Capture the cell that displays the provided text and extract its [X, Y] central coordinate. 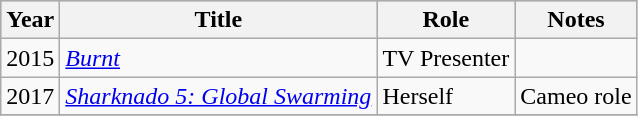
Sharknado 5: Global Swarming [218, 96]
Role [446, 20]
2015 [30, 58]
Burnt [218, 58]
Title [218, 20]
Notes [576, 20]
TV Presenter [446, 58]
Herself [446, 96]
Year [30, 20]
2017 [30, 96]
Cameo role [576, 96]
